From the cell containing the given text, extract its center point as [X, Y] coordinate. 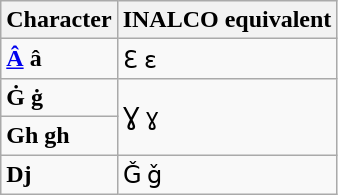
Ġ ġ [59, 97]
Â â [59, 59]
Ɣ ɣ [227, 116]
Ɛ ɛ [227, 59]
Character [59, 20]
Dj [59, 174]
Gh gh [59, 135]
INALCO equivalent [227, 20]
Ǧ ǧ [227, 174]
